Search for the cell housing the specified text and yield its (x, y) center coordinate. 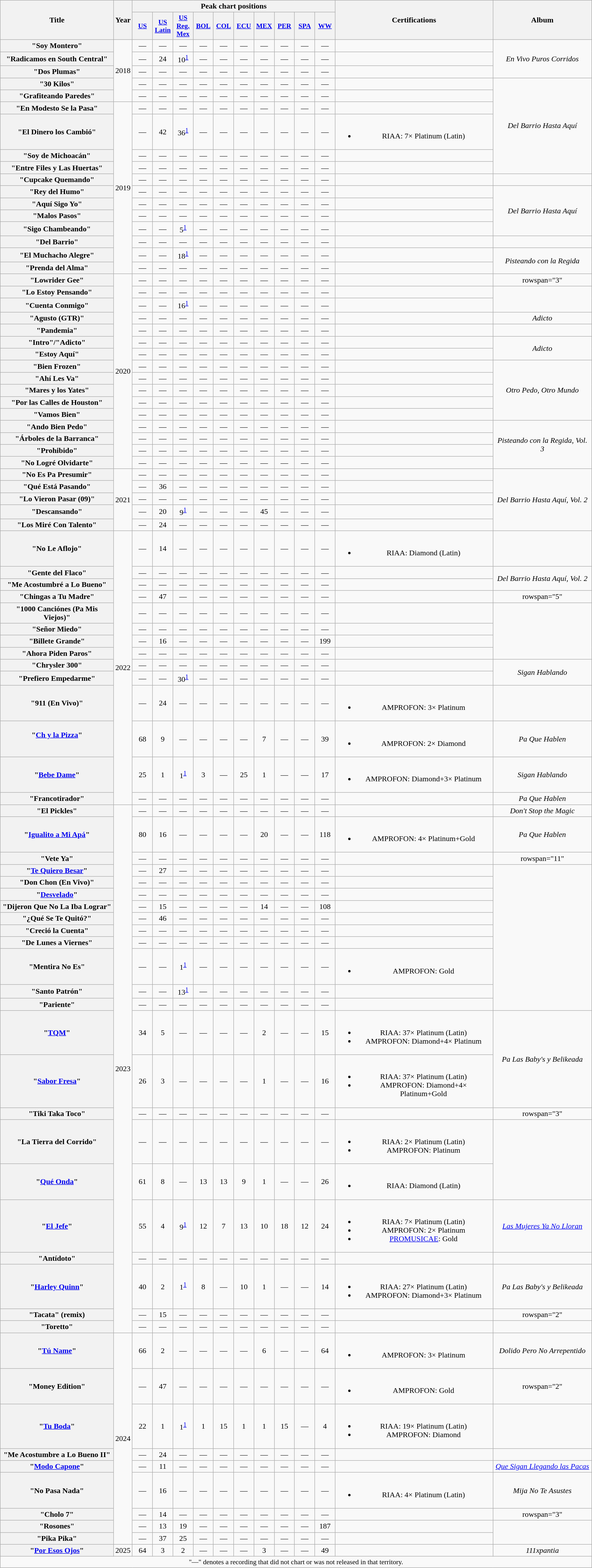
"Ch y la Pizza" (57, 739)
37 (163, 1538)
"Money Edition" (57, 1386)
"Harley Quinn" (57, 1286)
"Cholo 7" (57, 1514)
"Grafiteando Paredes" (57, 96)
AMPROFON: Diamond+3× Platinum (414, 775)
"El Dinero los Cambió" (57, 131)
"30 Kilos" (57, 84)
49 (325, 1550)
68 (142, 739)
RIAA: 7× Platinum (Latin)AMPROFON: 2× PlatinumPROMUSICAE: Gold (414, 1226)
"Árboles de la Barranca" (57, 438)
SPA (305, 26)
"Dos Plumas" (57, 72)
RIAA: 7× Platinum (Latin) (414, 131)
"Soy Montero" (57, 46)
"No Logré Olvidarte" (57, 462)
17 (325, 775)
"Ahí Les Va" (57, 378)
2023 (123, 1069)
"Toretto" (57, 1327)
ECU (244, 26)
"Pandemia" (57, 330)
AMPROFON: 4× Platinum+Gold (414, 834)
2024 (123, 1439)
"Chingas a Tu Madre" (57, 596)
"Prenda del Alma" (57, 268)
301 (183, 678)
"En Modesto Se la Pasa" (57, 108)
"Bebe Dame" (57, 775)
Peak chart positions (233, 6)
"No Es Pa Presumir" (57, 474)
"Santo Patrón" (57, 991)
"Vamos Bien" (57, 414)
Dolido Pero No Arrepentido (543, 1351)
2019 (123, 188)
"Prohibido" (57, 450)
108 (325, 906)
"Ando Bien Pedo" (57, 426)
"Francotirador" (57, 799)
USReg.Mex (183, 26)
66 (142, 1351)
RIAA: 37× Platinum (Latin)AMPROFON: Diamond+4× Platinum+Gold (414, 1081)
"Radicamos en South Central" (57, 59)
"Rosones" (57, 1526)
46 (163, 918)
"Pika Pika" (57, 1538)
"Agusto (GTR)" (57, 318)
"Tacata" (remix) (57, 1315)
Las Mujeres Ya No Lloran (543, 1226)
"Tiki Taka Toco" (57, 1113)
"Por Esos Ojos" (57, 1550)
22 (142, 1426)
2018 (123, 71)
"Igualito a Mi Apá" (57, 834)
"Mares y los Yates" (57, 390)
"Antídoto" (57, 1258)
Album (543, 20)
"Bien Frozen" (57, 366)
187 (325, 1526)
"Sabor Fresa" (57, 1081)
Title (57, 20)
5 (163, 1033)
34 (142, 1033)
"Chrysler 300" (57, 665)
"De Lunes a Viernes" (57, 943)
39 (325, 739)
61 (142, 1181)
"Qué Onda" (57, 1181)
rowspan="11" (543, 858)
"Billete Grande" (57, 641)
"Dijeron Que No La Iba Lograr" (57, 906)
"Cupcake Quemando" (57, 180)
AMPROFON: 2× Diamond (414, 739)
2020 (123, 371)
"Don Chon (En Vivo)" (57, 882)
361 (183, 131)
"Señor Miedo" (57, 629)
"Rey del Humo" (57, 192)
181 (183, 255)
"No Pasa Nada" (57, 1491)
"Lo Vieron Pasar (09)" (57, 499)
"La Tierra del Corrido" (57, 1142)
"Aquí Sigo Yo" (57, 204)
36 (163, 487)
19 (183, 1526)
"¿Qué Se Te Quitó?" (57, 918)
"Qué Está Pasando" (57, 487)
"El Jefe" (57, 1226)
"Por las Calles de Houston" (57, 402)
Mija No Te Asustes (543, 1491)
"Pariente" (57, 1004)
Pisteando con la Regida (543, 261)
"Modo Capone" (57, 1467)
"Sigo Chambeando" (57, 229)
"Intro"/"Adicto" (57, 342)
WW (325, 26)
"1000 Canciónes (Pa Mis Viejos)" (57, 613)
"Del Barrio" (57, 242)
RIAA: 4× Platinum (Latin) (414, 1491)
"Lowrider Gee" (57, 280)
"Malos Pasos" (57, 216)
"Prefiero Empedarme" (57, 678)
"Creció la Cuenta" (57, 930)
"Lo Estoy Pensando" (57, 292)
Year (123, 20)
2025 (123, 1550)
Don't Stop the Magic (543, 811)
"Soy de Michoacán" (57, 156)
Certifications (414, 20)
55 (142, 1226)
"El Muchacho Alegre" (57, 255)
Que Sigan Llegando las Pacas (543, 1467)
"TQM" (57, 1033)
101 (183, 59)
RIAA: 19× Platinum (Latin)AMPROFON: Diamond (414, 1426)
USLatin (163, 26)
6 (264, 1351)
"Ahora Piden Paros" (57, 653)
"Gente del Flaco" (57, 572)
RIAA: 27× Platinum (Latin)AMPROFON: Diamond+3× Platinum (414, 1286)
"El Pickles" (57, 811)
80 (142, 834)
"911 (En Vivo)" (57, 703)
111xpantia (543, 1550)
45 (264, 512)
"Desvelado" (57, 894)
Pisteando con la Regida, Vol. 3 (543, 444)
199 (325, 641)
2022 (123, 668)
18 (284, 1226)
En Vivo Puros Corridos (543, 59)
51 (183, 229)
"Descansando" (57, 512)
"Me Acostumbre a Lo Bueno II" (57, 1455)
"Te Quiero Besar" (57, 870)
Otro Pedo, Otro Mundo (543, 390)
"Entre Files y Las Huertas" (57, 168)
PER (284, 26)
"Mentira No Es" (57, 967)
MEX (264, 26)
40 (142, 1286)
42 (163, 131)
BOL (203, 26)
2021 (123, 499)
"Me Acostumbré a Lo Bueno" (57, 584)
"Los Miré Con Talento" (57, 525)
161 (183, 305)
27 (163, 870)
"Cuenta Conmigo" (57, 305)
118 (325, 834)
"Estoy Aquí" (57, 354)
"No Le Aflojo" (57, 549)
131 (183, 991)
COL (224, 26)
RIAA: 37× Platinum (Latin)AMPROFON: Diamond+4× Platinum (414, 1033)
"—" denotes a recording that did not chart or was not released in that territory. (296, 1562)
"Tú Name" (57, 1351)
"Vete Ya" (57, 858)
rowspan="5" (543, 596)
RIAA: 2× Platinum (Latin)AMPROFON: Platinum (414, 1142)
US (142, 26)
"Tu Boda" (57, 1426)
